Search for the cell housing the specified text and yield its (X, Y) center coordinate. 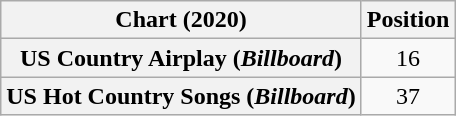
Position (408, 20)
US Hot Country Songs (Billboard) (181, 96)
16 (408, 58)
Chart (2020) (181, 20)
37 (408, 96)
US Country Airplay (Billboard) (181, 58)
